From the cell containing the given text, extract its center point as [X, Y] coordinate. 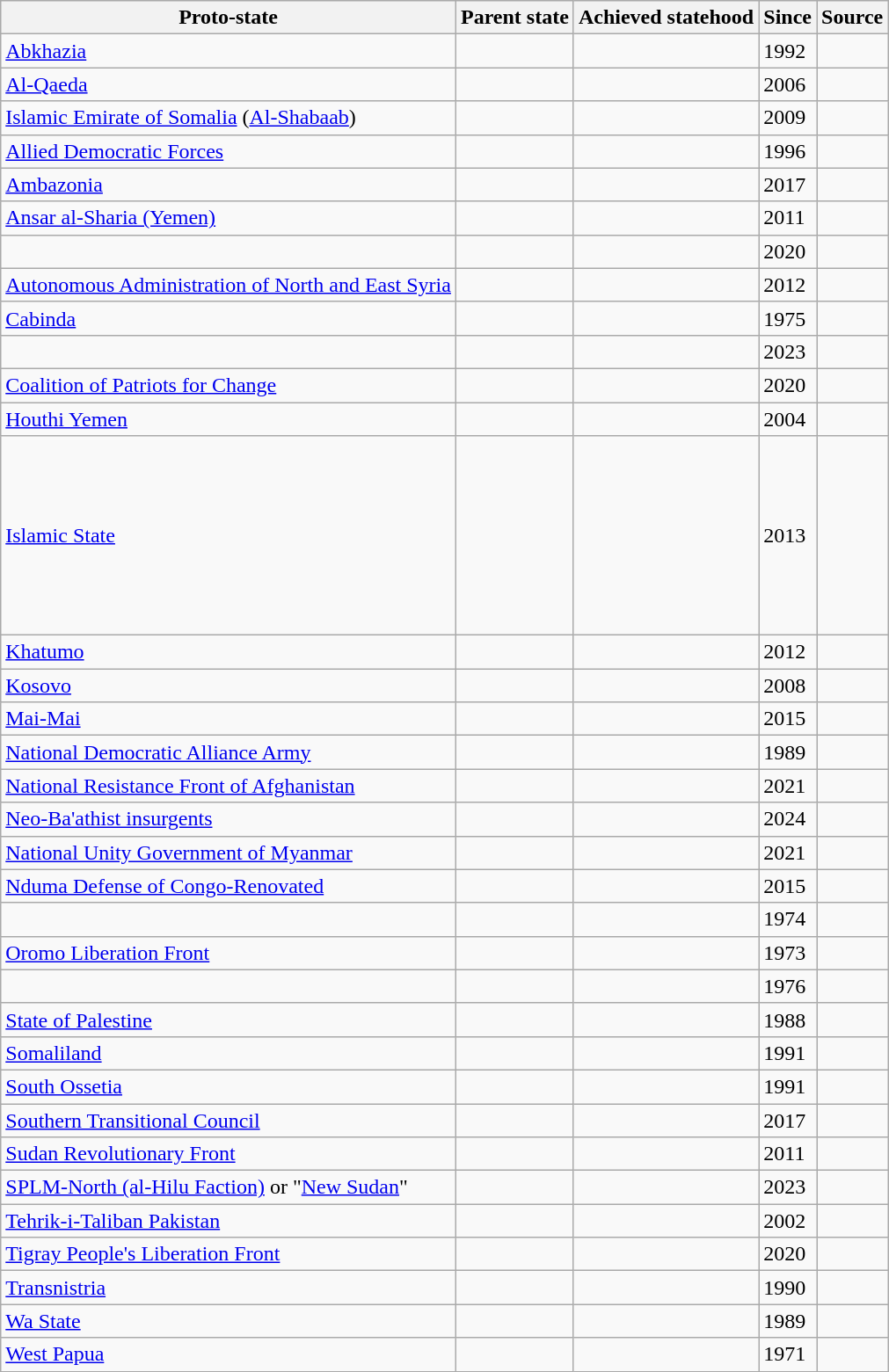
Autonomous Administration of North and East Syria [229, 285]
1988 [788, 1020]
National Unity Government of Myanmar [229, 853]
Islamic Emirate of Somalia (Al-Shabaab) [229, 118]
Sudan Revolutionary Front [229, 1154]
1971 [788, 1354]
Proto-state [229, 18]
Oromo Liberation Front [229, 953]
Tehrik-i-Taliban Pakistan [229, 1221]
Southern Transitional Council [229, 1121]
Cabinda [229, 318]
Achieved statehood [666, 18]
Wa State [229, 1321]
2006 [788, 84]
1973 [788, 953]
Khatumo [229, 652]
Coalition of Patriots for Change [229, 385]
Houthi Yemen [229, 419]
Mai-Mai [229, 719]
2008 [788, 686]
Neo-Ba'athist insurgents [229, 819]
1996 [788, 151]
National Democratic Alliance Army [229, 752]
2009 [788, 118]
West Papua [229, 1354]
Source [851, 18]
2024 [788, 819]
Ansar al-Sharia (Yemen) [229, 218]
Parent state [514, 18]
1975 [788, 318]
2002 [788, 1221]
1990 [788, 1288]
Nduma Defense of Congo-Renovated [229, 886]
1992 [788, 51]
SPLM-North (al-Hilu Faction) or "New Sudan" [229, 1187]
Al-Qaeda [229, 84]
Allied Democratic Forces [229, 151]
National Resistance Front of Afghanistan [229, 786]
Kosovo [229, 686]
1974 [788, 919]
2004 [788, 419]
Abkhazia [229, 51]
2013 [788, 536]
Ambazonia [229, 185]
Somaliland [229, 1053]
1976 [788, 986]
Tigray People's Liberation Front [229, 1254]
State of Palestine [229, 1020]
Transnistria [229, 1288]
South Ossetia [229, 1086]
Islamic State [229, 536]
Since [788, 18]
